Detect which cell encompasses the target text, then output its (x, y) center coordinate. 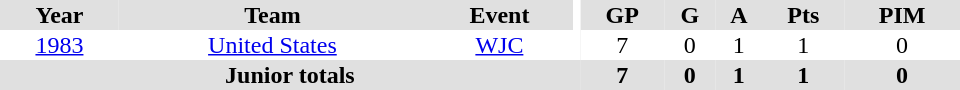
GP (622, 15)
Pts (804, 15)
G (690, 15)
PIM (902, 15)
Event (500, 15)
Year (60, 15)
WJC (500, 45)
United States (272, 45)
A (738, 15)
Junior totals (290, 75)
1983 (60, 45)
Team (272, 15)
